Capture the cell that displays the provided text and extract its (X, Y) central coordinate. 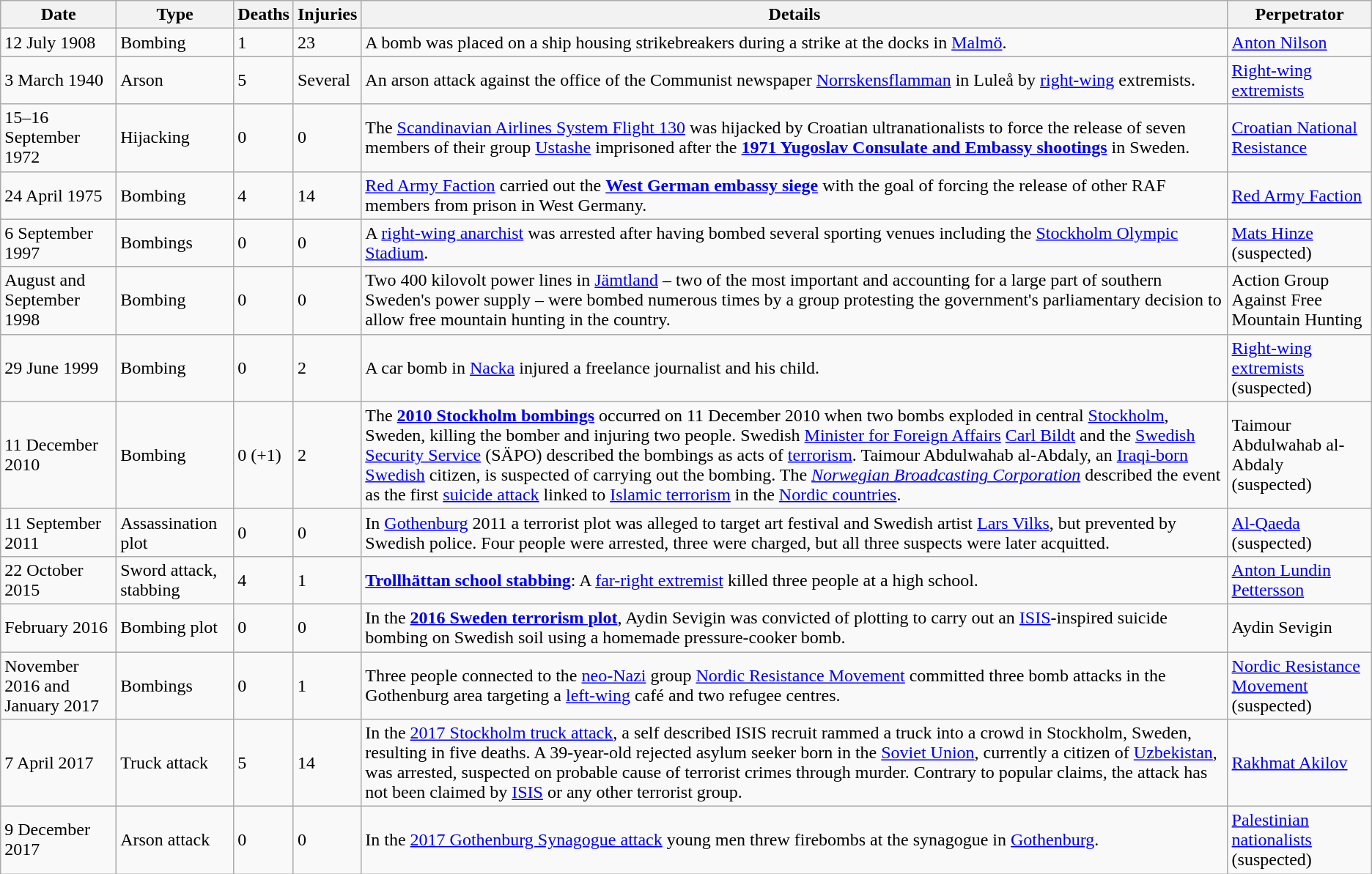
29 June 1999 (59, 368)
Taimour Abdulwahab al-Abdaly (suspected) (1299, 455)
22 October 2015 (59, 580)
Bombing plot (175, 627)
6 September 1997 (59, 243)
Red Army Faction (1299, 195)
Hijacking (175, 138)
12 July 1908 (59, 42)
Mats Hinze (suspected) (1299, 243)
9 December 2017 (59, 840)
Croatian National Resistance (1299, 138)
Truck attack (175, 763)
An arson attack against the office of the Communist newspaper Norrskensflamman in Luleå by right-wing extremists. (794, 81)
Assassination plot (175, 532)
August and September 1998 (59, 300)
Type (175, 15)
A car bomb in Nacka injured a freelance journalist and his child. (794, 368)
Palestinian nationalists (suspected) (1299, 840)
Several (327, 81)
Date (59, 15)
Deaths (264, 15)
Red Army Faction carried out the West German embassy siege with the goal of forcing the release of other RAF members from prison in West Germany. (794, 195)
Trollhättan school stabbing: A far-right extremist killed three people at a high school. (794, 580)
Perpetrator (1299, 15)
24 April 1975 (59, 195)
7 April 2017 (59, 763)
November 2016 and January 2017 (59, 686)
Anton Lundin Pettersson (1299, 580)
Aydin Sevigin (1299, 627)
Details (794, 15)
Al-Qaeda (suspected) (1299, 532)
February 2016 (59, 627)
Action Group Against Free Mountain Hunting (1299, 300)
A bomb was placed on a ship housing strikebreakers during a strike at the docks in Malmö. (794, 42)
3 March 1940 (59, 81)
Sword attack, stabbing (175, 580)
Arson attack (175, 840)
A right-wing anarchist was arrested after having bombed several sporting venues including the Stockholm Olympic Stadium. (794, 243)
0 (+1) (264, 455)
Right-wing extremists (1299, 81)
Injuries (327, 15)
23 (327, 42)
11 December 2010 (59, 455)
15–16 September 1972 (59, 138)
Arson (175, 81)
Right-wing extremists (suspected) (1299, 368)
11 September 2011 (59, 532)
Rakhmat Akilov (1299, 763)
In the 2017 Gothenburg Synagogue attack young men threw firebombs at the synagogue in Gothenburg. (794, 840)
Nordic Resistance Movement (suspected) (1299, 686)
Anton Nilson (1299, 42)
